Output the [x, y] coordinate of the center of the cell containing the given text.  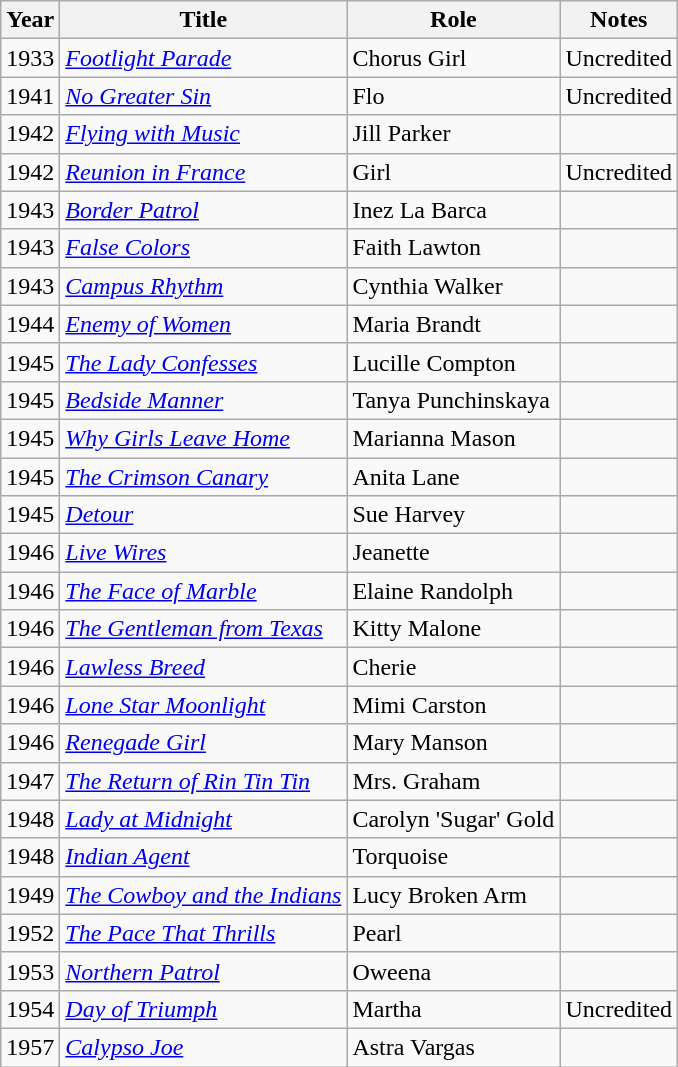
Lucille Compton [454, 362]
Mary Manson [454, 743]
Girl [454, 172]
The Lady Confesses [204, 362]
1953 [30, 971]
Tanya Punchinskaya [454, 400]
Faith Lawton [454, 248]
Chorus Girl [454, 58]
Title [204, 20]
The Pace That Thrills [204, 933]
Sue Harvey [454, 515]
1947 [30, 781]
1933 [30, 58]
Torquoise [454, 857]
Why Girls Leave Home [204, 438]
Mimi Carston [454, 705]
Cynthia Walker [454, 286]
Cherie [454, 667]
Northern Patrol [204, 971]
Notes [619, 20]
Lone Star Moonlight [204, 705]
Renegade Girl [204, 743]
Jeanette [454, 553]
1952 [30, 933]
Year [30, 20]
Indian Agent [204, 857]
Footlight Parade [204, 58]
Astra Vargas [454, 1047]
The Face of Marble [204, 591]
The Cowboy and the Indians [204, 895]
Bedside Manner [204, 400]
Live Wires [204, 553]
1957 [30, 1047]
Carolyn 'Sugar' Gold [454, 819]
No Greater Sin [204, 96]
Mrs. Graham [454, 781]
Calypso Joe [204, 1047]
Oweena [454, 971]
Detour [204, 515]
1954 [30, 1009]
Lawless Breed [204, 667]
Marianna Mason [454, 438]
Campus Rhythm [204, 286]
Lucy Broken Arm [454, 895]
Inez La Barca [454, 210]
The Crimson Canary [204, 477]
1941 [30, 96]
The Gentleman from Texas [204, 629]
Enemy of Women [204, 324]
Border Patrol [204, 210]
Jill Parker [454, 134]
The Return of Rin Tin Tin [204, 781]
Anita Lane [454, 477]
Martha [454, 1009]
1949 [30, 895]
Day of Triumph [204, 1009]
Lady at Midnight [204, 819]
False Colors [204, 248]
Elaine Randolph [454, 591]
Flo [454, 96]
Role [454, 20]
Maria Brandt [454, 324]
Flying with Music [204, 134]
Kitty Malone [454, 629]
Pearl [454, 933]
1944 [30, 324]
Reunion in France [204, 172]
